Pinpoint the cell where the given text exists, returning its (x, y) midpoint coordinate. 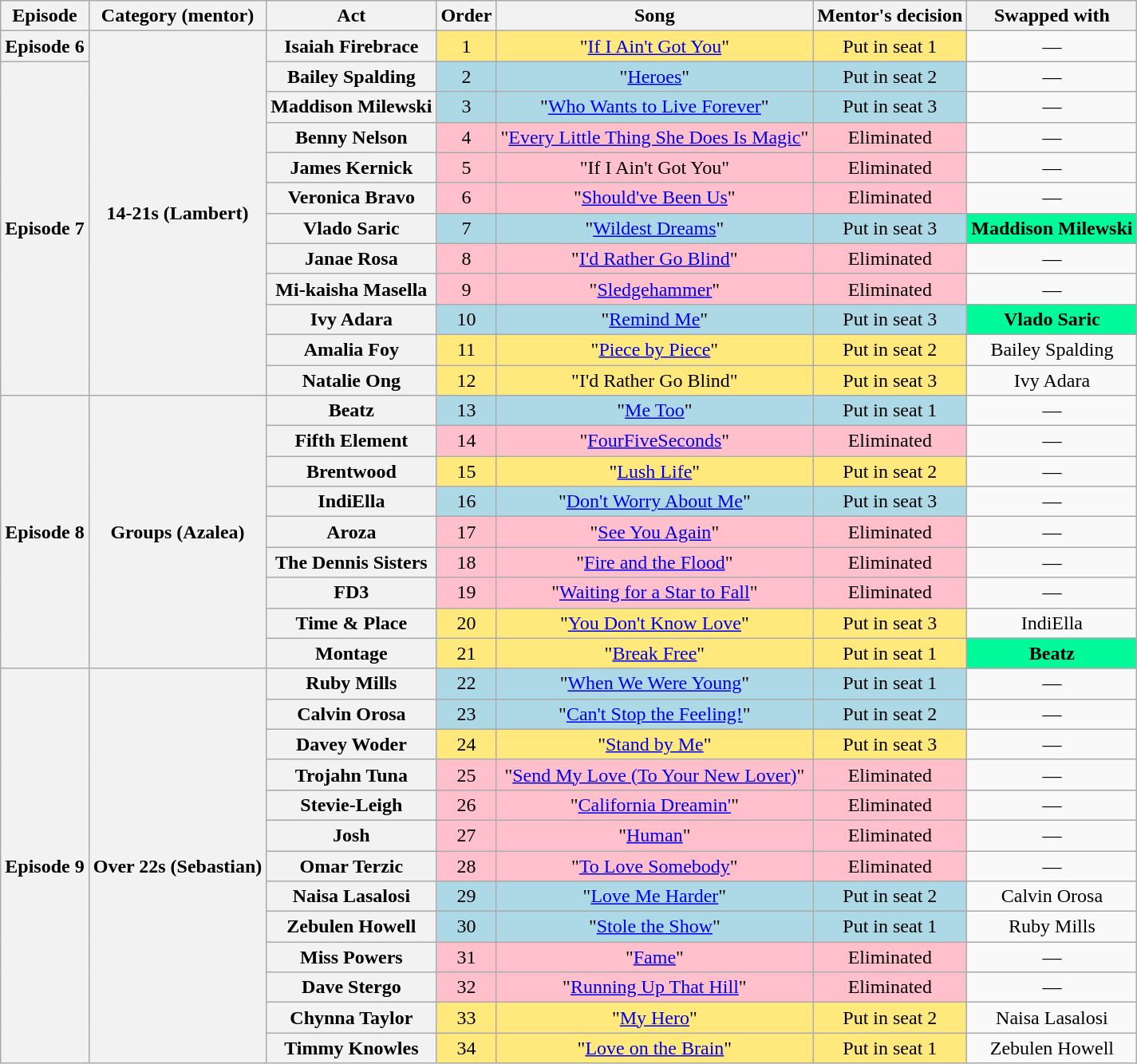
11 (466, 349)
Fifth Element (351, 441)
10 (466, 319)
Janae Rosa (351, 258)
28 (466, 865)
17 (466, 532)
Trojahn Tuna (351, 774)
2 (466, 77)
James Kernick (351, 167)
Chynna Taylor (351, 1018)
"FourFiveSeconds" (654, 441)
"Stole the Show" (654, 927)
27 (466, 835)
"California Dreamin'" (654, 805)
"Don't Worry About Me" (654, 502)
Aroza (351, 532)
Josh (351, 835)
FD3 (351, 593)
"Fame" (654, 957)
29 (466, 897)
Davey Woder (351, 744)
20 (466, 623)
34 (466, 1048)
"To Love Somebody" (654, 865)
15 (466, 471)
9 (466, 289)
"My Hero" (654, 1018)
Song (654, 16)
"When We Were Young" (654, 684)
1 (466, 46)
7 (466, 228)
30 (466, 927)
32 (466, 987)
23 (466, 714)
"Human" (654, 835)
Episode (45, 16)
"Lush Life" (654, 471)
Timmy Knowles (351, 1048)
Stevie-Leigh (351, 805)
Groups (Azalea) (177, 533)
Omar Terzic (351, 865)
26 (466, 805)
Episode 9 (45, 866)
16 (466, 502)
33 (466, 1018)
Episode 6 (45, 46)
Category (mentor) (177, 16)
8 (466, 258)
Isaiah Firebrace (351, 46)
14 (466, 441)
21 (466, 653)
"Break Free" (654, 653)
"Send My Love (To Your New Lover)" (654, 774)
Dave Stergo (351, 987)
"Can't Stop the Feeling!" (654, 714)
Episode 7 (45, 228)
"See You Again" (654, 532)
"Heroes" (654, 77)
14-21s (Lambert) (177, 214)
24 (466, 744)
Montage (351, 653)
19 (466, 593)
"Every Little Thing She Does Is Magic" (654, 137)
Time & Place (351, 623)
Benny Nelson (351, 137)
"Waiting for a Star to Fall" (654, 593)
31 (466, 957)
Veronica Bravo (351, 198)
"Should've Been Us" (654, 198)
25 (466, 774)
Miss Powers (351, 957)
Episode 8 (45, 533)
Over 22s (Sebastian) (177, 866)
"Running Up That Hill" (654, 987)
"Piece by Piece" (654, 349)
"Remind Me" (654, 319)
"Fire and the Flood" (654, 562)
4 (466, 137)
"Love on the Brain" (654, 1048)
"Sledgehammer" (654, 289)
Brentwood (351, 471)
"You Don't Know Love" (654, 623)
Act (351, 16)
22 (466, 684)
Mi-kaisha Masella (351, 289)
18 (466, 562)
"Who Wants to Live Forever" (654, 107)
13 (466, 411)
Amalia Foy (351, 349)
Order (466, 16)
"Love Me Harder" (654, 897)
5 (466, 167)
"Me Too" (654, 411)
Swapped with (1052, 16)
"Wildest Dreams" (654, 228)
6 (466, 198)
"Stand by Me" (654, 744)
Mentor's decision (890, 16)
3 (466, 107)
Natalie Ong (351, 380)
The Dennis Sisters (351, 562)
12 (466, 380)
